From the cell containing the given text, extract its center point as [x, y] coordinate. 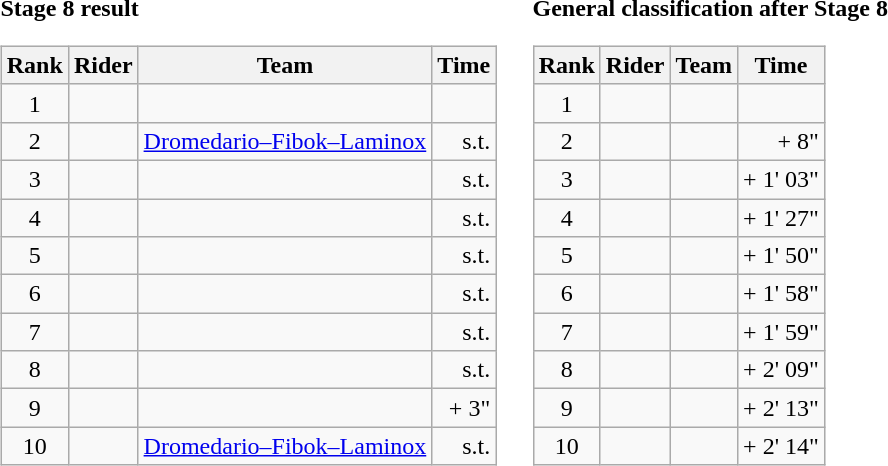
+ 1' 50" [782, 256]
+ 3" [464, 408]
+ 2' 13" [782, 408]
+ 1' 03" [782, 179]
+ 1' 59" [782, 332]
+ 1' 58" [782, 294]
+ 2' 14" [782, 446]
+ 1' 27" [782, 217]
+ 8" [782, 141]
+ 2' 09" [782, 370]
